Capture the cell that displays the provided text and extract its [X, Y] central coordinate. 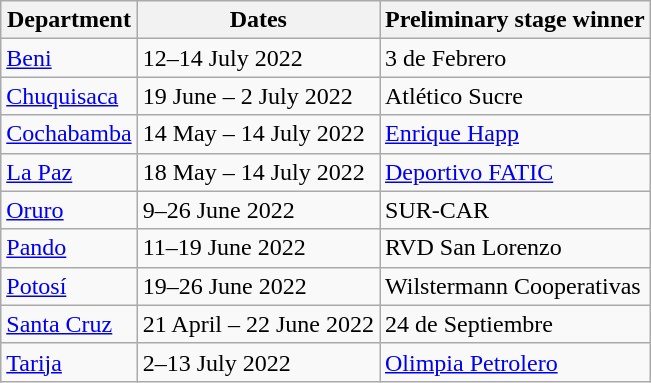
19–26 June 2022 [258, 286]
Wilstermann Cooperativas [516, 286]
12–14 July 2022 [258, 58]
Dates [258, 20]
Santa Cruz [69, 324]
Beni [69, 58]
3 de Febrero [516, 58]
Olimpia Petrolero [516, 362]
18 May – 14 July 2022 [258, 172]
24 de Septiembre [516, 324]
Tarija [69, 362]
9–26 June 2022 [258, 210]
Preliminary stage winner [516, 20]
Enrique Happ [516, 134]
RVD San Lorenzo [516, 248]
La Paz [69, 172]
19 June – 2 July 2022 [258, 96]
Department [69, 20]
Chuquisaca [69, 96]
21 April – 22 June 2022 [258, 324]
Cochabamba [69, 134]
Pando [69, 248]
2–13 July 2022 [258, 362]
SUR-CAR [516, 210]
Deportivo FATIC [516, 172]
Atlético Sucre [516, 96]
Potosí [69, 286]
Oruro [69, 210]
14 May – 14 July 2022 [258, 134]
11–19 June 2022 [258, 248]
